Detect which cell encompasses the target text, then output its (x, y) center coordinate. 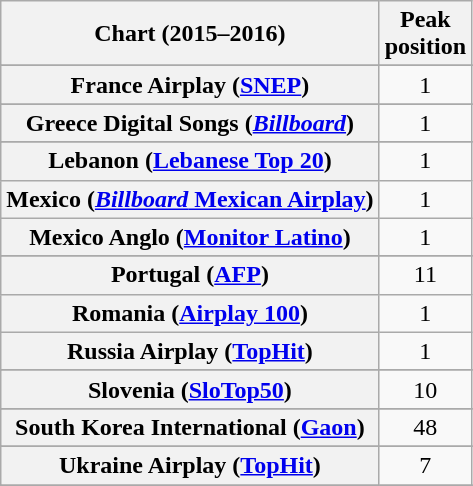
Russia Airplay (TopHit) (190, 351)
Ukraine Airplay (TopHit) (190, 465)
Portugal (AFP) (190, 275)
11 (425, 275)
7 (425, 465)
Romania (Airplay 100) (190, 313)
Greece Digital Songs (Billboard) (190, 123)
France Airplay (SNEP) (190, 85)
Mexico (Billboard Mexican Airplay) (190, 199)
10 (425, 389)
Peakposition (425, 34)
Lebanon (Lebanese Top 20) (190, 161)
South Korea International (Gaon) (190, 427)
Chart (2015–2016) (190, 34)
Slovenia (SloTop50) (190, 389)
Mexico Anglo (Monitor Latino) (190, 237)
48 (425, 427)
